Output the (X, Y) coordinate of the center of the cell containing the given text.  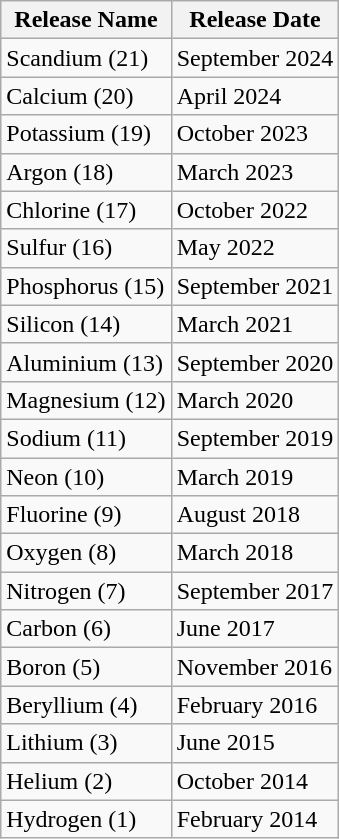
November 2016 (255, 667)
March 2020 (255, 400)
May 2022 (255, 248)
September 2017 (255, 591)
March 2021 (255, 324)
Carbon (6) (86, 629)
Calcium (20) (86, 96)
October 2022 (255, 210)
Neon (10) (86, 477)
Lithium (3) (86, 743)
Release Name (86, 20)
Potassium (19) (86, 134)
Sodium (11) (86, 438)
Nitrogen (7) (86, 591)
September 2019 (255, 438)
April 2024 (255, 96)
Sulfur (16) (86, 248)
June 2015 (255, 743)
Magnesium (12) (86, 400)
October 2014 (255, 781)
Aluminium (13) (86, 362)
Boron (5) (86, 667)
March 2019 (255, 477)
September 2020 (255, 362)
September 2021 (255, 286)
Oxygen (8) (86, 553)
March 2018 (255, 553)
Argon (18) (86, 172)
September 2024 (255, 58)
February 2014 (255, 819)
October 2023 (255, 134)
Chlorine (17) (86, 210)
Beryllium (4) (86, 705)
Release Date (255, 20)
June 2017 (255, 629)
Fluorine (9) (86, 515)
Silicon (14) (86, 324)
Hydrogen (1) (86, 819)
March 2023 (255, 172)
Helium (2) (86, 781)
February 2016 (255, 705)
Scandium (21) (86, 58)
August 2018 (255, 515)
Phosphorus (15) (86, 286)
